Return (X, Y) of the center of cell containing provided text 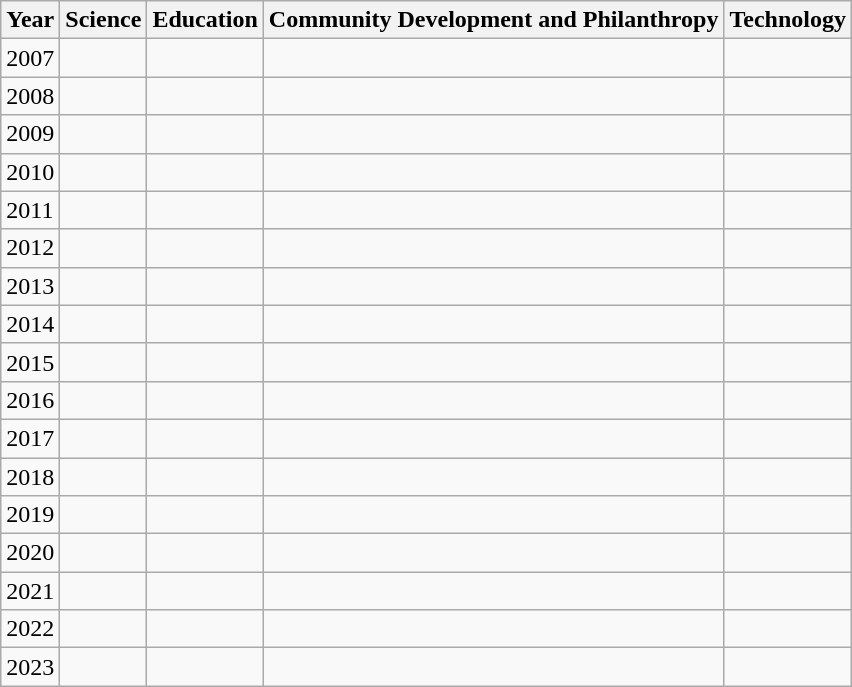
2010 (30, 172)
Community Development and Philanthropy (494, 20)
2007 (30, 58)
2018 (30, 477)
Science (104, 20)
2021 (30, 591)
2019 (30, 515)
Technology (788, 20)
2012 (30, 248)
2009 (30, 134)
2008 (30, 96)
2011 (30, 210)
2023 (30, 667)
2015 (30, 362)
Education (205, 20)
2013 (30, 286)
Year (30, 20)
2022 (30, 629)
2020 (30, 553)
2016 (30, 400)
2017 (30, 438)
2014 (30, 324)
